Capture the cell that displays the provided text and extract its (X, Y) central coordinate. 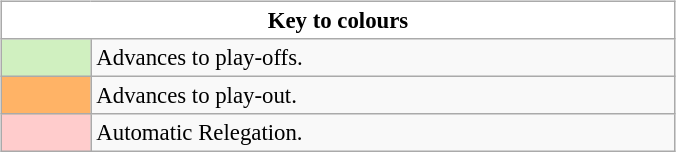
Advances to play-offs. (383, 58)
Automatic Relegation. (383, 133)
Advances to play-out. (383, 96)
Key to colours (338, 21)
